Locate the cell with the specified text and output its (X, Y) center coordinate. 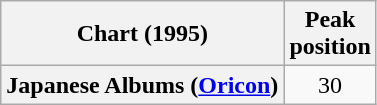
Japanese Albums (Oricon) (142, 85)
30 (330, 85)
Chart (1995) (142, 34)
Peakposition (330, 34)
